Determine the (X, Y) coordinate at the center of the cell enclosing the given text.  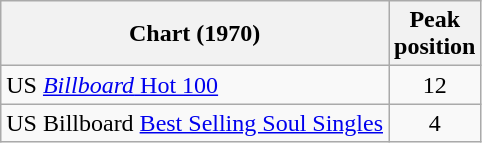
US Billboard Hot 100 (195, 85)
US Billboard Best Selling Soul Singles (195, 123)
Peakposition (435, 34)
12 (435, 85)
4 (435, 123)
Chart (1970) (195, 34)
